Return the [x, y] coordinate for the center point of the cell that contains the specified text.  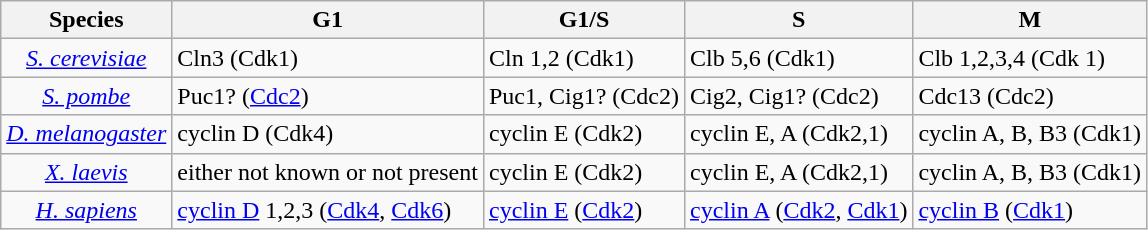
cyclin A (Cdk2, Cdk1) [799, 210]
H. sapiens [86, 210]
G1/S [584, 20]
G1 [328, 20]
X. laevis [86, 172]
Cln3 (Cdk1) [328, 58]
either not known or not present [328, 172]
S. cerevisiae [86, 58]
M [1030, 20]
Species [86, 20]
Cig2, Cig1? (Cdc2) [799, 96]
S [799, 20]
Clb 5,6 (Cdk1) [799, 58]
Clb 1,2,3,4 (Cdk 1) [1030, 58]
Puc1, Cig1? (Cdc2) [584, 96]
cyclin B (Cdk1) [1030, 210]
cyclin D 1,2,3 (Cdk4, Cdk6) [328, 210]
Cln 1,2 (Cdk1) [584, 58]
Puc1? (Cdc2) [328, 96]
Cdc13 (Cdc2) [1030, 96]
S. pombe [86, 96]
D. melanogaster [86, 134]
cyclin D (Cdk4) [328, 134]
